Determine the (x, y) coordinate at the center of the cell enclosing the given text.  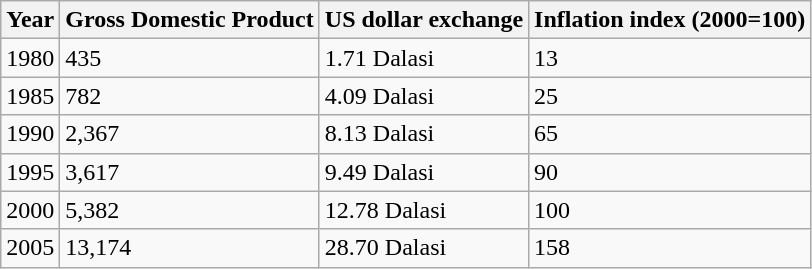
5,382 (190, 210)
25 (670, 96)
Year (30, 20)
13,174 (190, 248)
13 (670, 58)
65 (670, 134)
158 (670, 248)
1995 (30, 172)
1985 (30, 96)
3,617 (190, 172)
100 (670, 210)
2,367 (190, 134)
28.70 Dalasi (424, 248)
782 (190, 96)
4.09 Dalasi (424, 96)
1980 (30, 58)
US dollar exchange (424, 20)
1990 (30, 134)
435 (190, 58)
Gross Domestic Product (190, 20)
90 (670, 172)
8.13 Dalasi (424, 134)
12.78 Dalasi (424, 210)
2000 (30, 210)
Inflation index (2000=100) (670, 20)
9.49 Dalasi (424, 172)
2005 (30, 248)
1.71 Dalasi (424, 58)
